Identify which cell holds the provided text, then report its [X, Y] central coordinate. 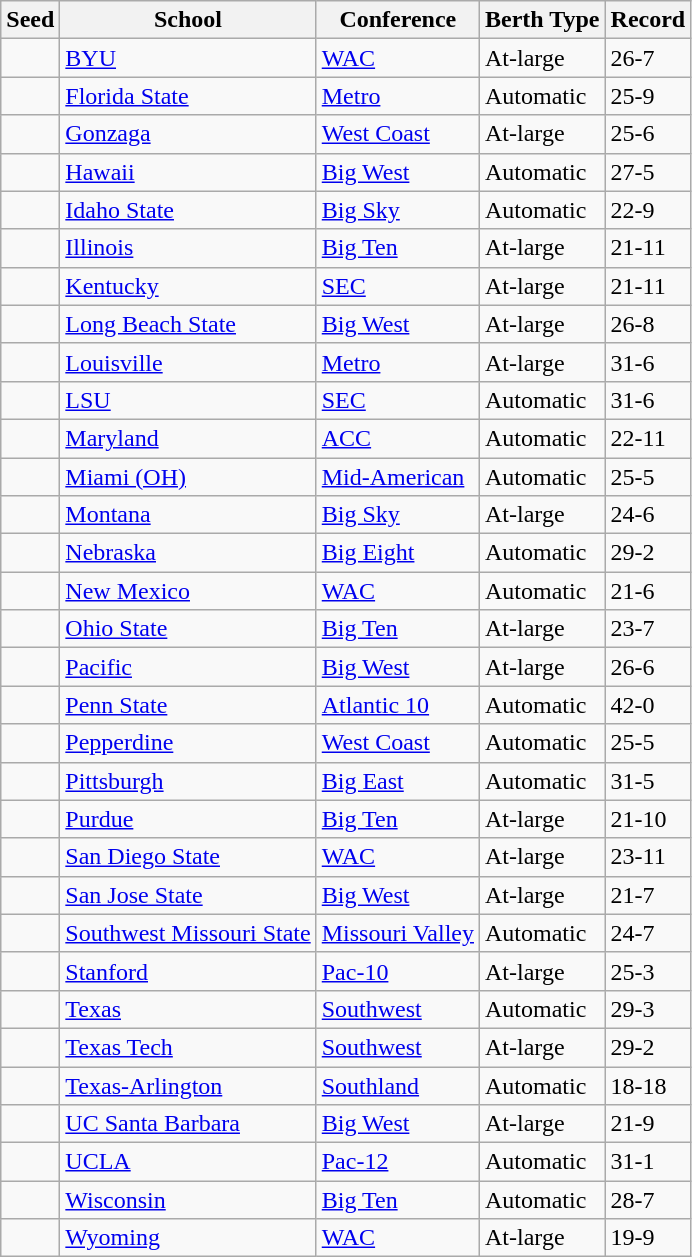
School [188, 20]
Southwest Missouri State [188, 933]
22-11 [648, 438]
Idaho State [188, 210]
Berth Type [543, 20]
Purdue [188, 819]
Miami (OH) [188, 477]
23-7 [648, 629]
UC Santa Barbara [188, 1124]
Wyoming [188, 1238]
23-11 [648, 857]
19-9 [648, 1238]
Montana [188, 515]
21-7 [648, 895]
Missouri Valley [398, 933]
Illinois [188, 248]
Wisconsin [188, 1200]
Record [648, 20]
Seed [30, 20]
21-10 [648, 819]
24-7 [648, 933]
Pac-12 [398, 1162]
Pittsburgh [188, 781]
Southland [398, 1085]
Penn State [188, 705]
Texas Tech [188, 1047]
26-6 [648, 667]
42-0 [648, 705]
26-8 [648, 324]
ACC [398, 438]
18-18 [648, 1085]
Nebraska [188, 553]
Louisville [188, 362]
25-3 [648, 971]
25-9 [648, 96]
Pepperdine [188, 743]
Gonzaga [188, 134]
Conference [398, 20]
UCLA [188, 1162]
Texas [188, 1009]
New Mexico [188, 591]
29-3 [648, 1009]
Stanford [188, 971]
27-5 [648, 172]
Atlantic 10 [398, 705]
San Diego State [188, 857]
26-7 [648, 58]
Mid-American [398, 477]
LSU [188, 400]
Maryland [188, 438]
Big East [398, 781]
28-7 [648, 1200]
21-9 [648, 1124]
31-1 [648, 1162]
Long Beach State [188, 324]
24-6 [648, 515]
31-5 [648, 781]
Hawaii [188, 172]
Pacific [188, 667]
Kentucky [188, 286]
San Jose State [188, 895]
Big Eight [398, 553]
25-6 [648, 134]
Florida State [188, 96]
Ohio State [188, 629]
BYU [188, 58]
Pac-10 [398, 971]
21-6 [648, 591]
Texas-Arlington [188, 1085]
22-9 [648, 210]
